Pinpoint the cell where the given text exists, returning its (X, Y) midpoint coordinate. 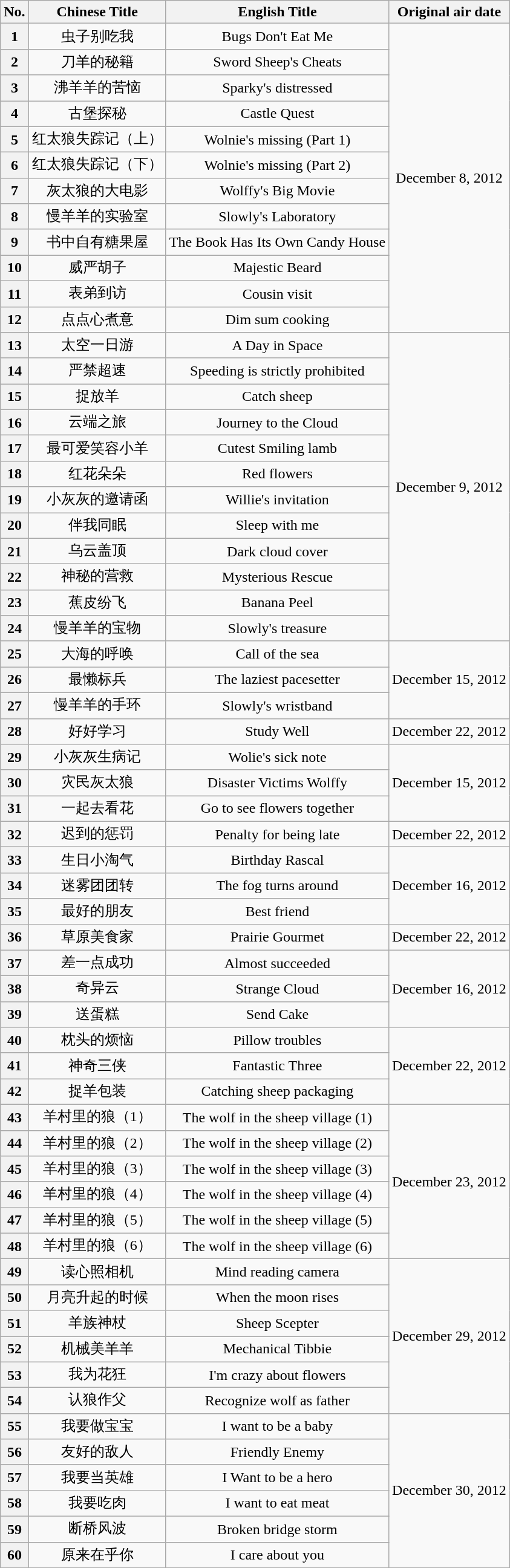
14 (15, 371)
刀羊的秘籍 (97, 62)
20 (15, 526)
I care about you (277, 1555)
December 8, 2012 (450, 178)
23 (15, 602)
December 29, 2012 (450, 1336)
9 (15, 242)
Catch sheep (277, 397)
最好的朋友 (97, 912)
24 (15, 629)
57 (15, 1478)
Mind reading camera (277, 1272)
I want to eat meat (277, 1503)
The Book Has Its Own Candy House (277, 242)
灾民灰太狼 (97, 782)
26 (15, 680)
Willie's invitation (277, 499)
34 (15, 885)
I Want to be a hero (277, 1478)
Chinese Title (97, 12)
46 (15, 1195)
认狼作父 (97, 1400)
The wolf in the sheep village (3) (277, 1169)
The wolf in the sheep village (5) (277, 1220)
Banana Peel (277, 602)
Sleep with me (277, 526)
月亮升起的时候 (97, 1298)
44 (15, 1143)
Slowly's treasure (277, 629)
December 23, 2012 (450, 1182)
羊村里的狼（1） (97, 1117)
27 (15, 705)
Go to see flowers together (277, 809)
差一点成功 (97, 963)
原来在乎你 (97, 1555)
28 (15, 732)
送蛋糕 (97, 1015)
The wolf in the sheep village (6) (277, 1246)
Sparky's distressed (277, 88)
Pillow troubles (277, 1040)
断桥风波 (97, 1529)
56 (15, 1453)
45 (15, 1169)
Wolnie's missing (Part 1) (277, 139)
15 (15, 397)
Original air date (450, 12)
友好的敌人 (97, 1453)
English Title (277, 12)
47 (15, 1220)
神奇三侠 (97, 1065)
羊村里的狼（3） (97, 1169)
红花朵朵 (97, 474)
30 (15, 782)
Birthday Rascal (277, 860)
我要做宝宝 (97, 1426)
Slowly's wristband (277, 705)
December 30, 2012 (450, 1490)
Broken bridge storm (277, 1529)
38 (15, 989)
奇异云 (97, 989)
我为花狂 (97, 1375)
灰太狼的大电影 (97, 191)
59 (15, 1529)
书中自有糖果屋 (97, 242)
Sheep Scepter (277, 1323)
19 (15, 499)
Sword Sheep's Cheats (277, 62)
好好学习 (97, 732)
严禁超速 (97, 371)
17 (15, 449)
Wolie's sick note (277, 757)
60 (15, 1555)
沸羊羊的苦恼 (97, 88)
3 (15, 88)
43 (15, 1117)
Send Cake (277, 1015)
Mechanical Tibbie (277, 1350)
54 (15, 1400)
捉羊包装 (97, 1092)
枕头的烦恼 (97, 1040)
22 (15, 577)
Recognize wolf as father (277, 1400)
35 (15, 912)
Prairie Gourmet (277, 937)
慢羊羊的手环 (97, 705)
大海的呼唤 (97, 654)
羊村里的狼（2） (97, 1143)
Castle Quest (277, 114)
Slowly's Laboratory (277, 216)
29 (15, 757)
1 (15, 36)
8 (15, 216)
7 (15, 191)
33 (15, 860)
December 9, 2012 (450, 487)
乌云盖顶 (97, 551)
迟到的惩罚 (97, 834)
迷雾团团转 (97, 885)
Cousin visit (277, 294)
羊村里的狼（5） (97, 1220)
21 (15, 551)
机械美羊羊 (97, 1350)
云端之旅 (97, 422)
Study Well (277, 732)
Speeding is strictly prohibited (277, 371)
A Day in Space (277, 346)
When the moon rises (277, 1298)
4 (15, 114)
Wolffy's Big Movie (277, 191)
表弟到访 (97, 294)
31 (15, 809)
Fantastic Three (277, 1065)
25 (15, 654)
No. (15, 12)
羊村里的狼（4） (97, 1195)
一起去看花 (97, 809)
Catching sheep packaging (277, 1092)
草原美食家 (97, 937)
太空一日游 (97, 346)
53 (15, 1375)
I want to be a baby (277, 1426)
读心照相机 (97, 1272)
捉放羊 (97, 397)
Wolnie's missing (Part 2) (277, 166)
Red flowers (277, 474)
Almost succeeded (277, 963)
我要吃肉 (97, 1503)
58 (15, 1503)
生日小淘气 (97, 860)
12 (15, 319)
最懒标兵 (97, 680)
18 (15, 474)
古堡探秘 (97, 114)
49 (15, 1272)
50 (15, 1298)
I'm crazy about flowers (277, 1375)
Disaster Victims Wolffy (277, 782)
羊村里的狼（6） (97, 1246)
小灰灰生病记 (97, 757)
6 (15, 166)
37 (15, 963)
慢羊羊的宝物 (97, 629)
Mysterious Rescue (277, 577)
Majestic Beard (277, 268)
42 (15, 1092)
The wolf in the sheep village (2) (277, 1143)
Strange Cloud (277, 989)
我要当英雄 (97, 1478)
2 (15, 62)
32 (15, 834)
神秘的营救 (97, 577)
The wolf in the sheep village (4) (277, 1195)
Bugs Don't Eat Me (277, 36)
The laziest pacesetter (277, 680)
威严胡子 (97, 268)
11 (15, 294)
伴我同眠 (97, 526)
小灰灰的邀请函 (97, 499)
13 (15, 346)
Best friend (277, 912)
点点心煮意 (97, 319)
最可爱笑容小羊 (97, 449)
10 (15, 268)
The fog turns around (277, 885)
Penalty for being late (277, 834)
41 (15, 1065)
红太狼失踪记（下） (97, 166)
5 (15, 139)
Dark cloud cover (277, 551)
The wolf in the sheep village (1) (277, 1117)
51 (15, 1323)
48 (15, 1246)
Friendly Enemy (277, 1453)
16 (15, 422)
蕉皮纷飞 (97, 602)
Cutest Smiling lamb (277, 449)
Journey to the Cloud (277, 422)
55 (15, 1426)
52 (15, 1350)
Dim sum cooking (277, 319)
36 (15, 937)
Call of the sea (277, 654)
慢羊羊的实验室 (97, 216)
羊族神杖 (97, 1323)
39 (15, 1015)
红太狼失踪记（上） (97, 139)
虫子别吃我 (97, 36)
40 (15, 1040)
